Locate the cell with the specified text and output its [X, Y] center coordinate. 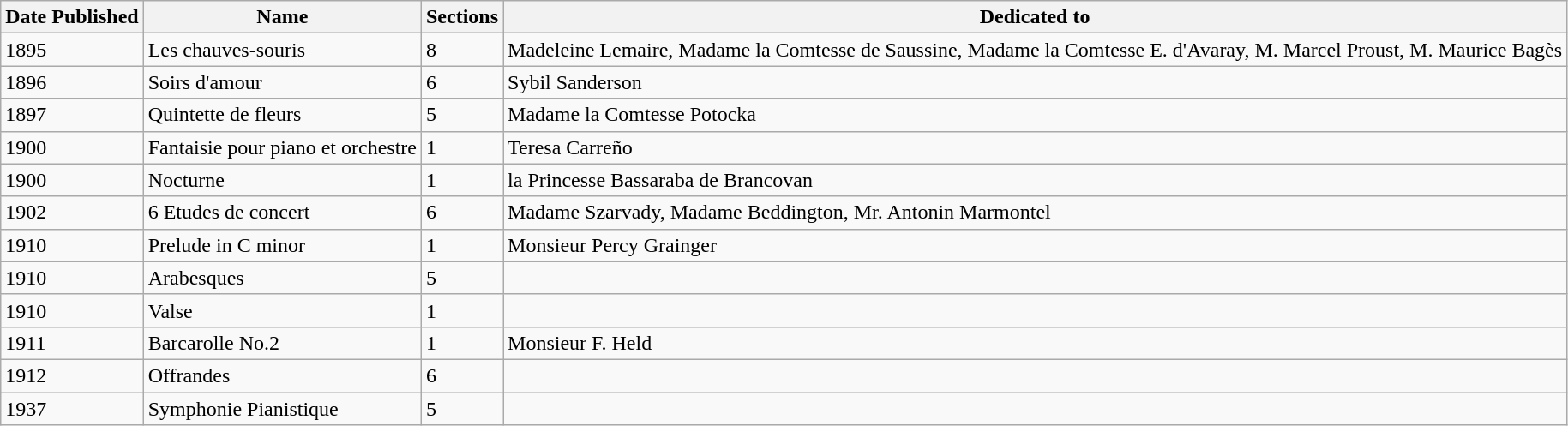
Symphonie Pianistique [282, 409]
Madame la Comtesse Potocka [1036, 115]
Les chauves-souris [282, 50]
Teresa Carreño [1036, 147]
Madame Szarvady, Madame Beddington, Mr. Antonin Marmontel [1036, 213]
1912 [72, 375]
Offrandes [282, 375]
Fantaisie pour piano et orchestre [282, 147]
6 Etudes de concert [282, 213]
Barcarolle No.2 [282, 343]
Nocturne [282, 180]
Valse [282, 310]
Quintette de fleurs [282, 115]
Date Published [72, 17]
1896 [72, 82]
la Princesse Bassaraba de Brancovan [1036, 180]
Dedicated to [1036, 17]
Name [282, 17]
1897 [72, 115]
Monsieur F. Held [1036, 343]
Sybil Sanderson [1036, 82]
Arabesques [282, 278]
1937 [72, 409]
Monsieur Percy Grainger [1036, 245]
Prelude in C minor [282, 245]
8 [461, 50]
Madeleine Lemaire, Madame la Comtesse de Saussine, Madame la Comtesse E. d'Avaray, M. Marcel Proust, M. Maurice Bagès [1036, 50]
Soirs d'amour [282, 82]
1911 [72, 343]
1895 [72, 50]
1902 [72, 213]
Sections [461, 17]
